Determine the (x, y) coordinate at the center of the cell enclosing the given text.  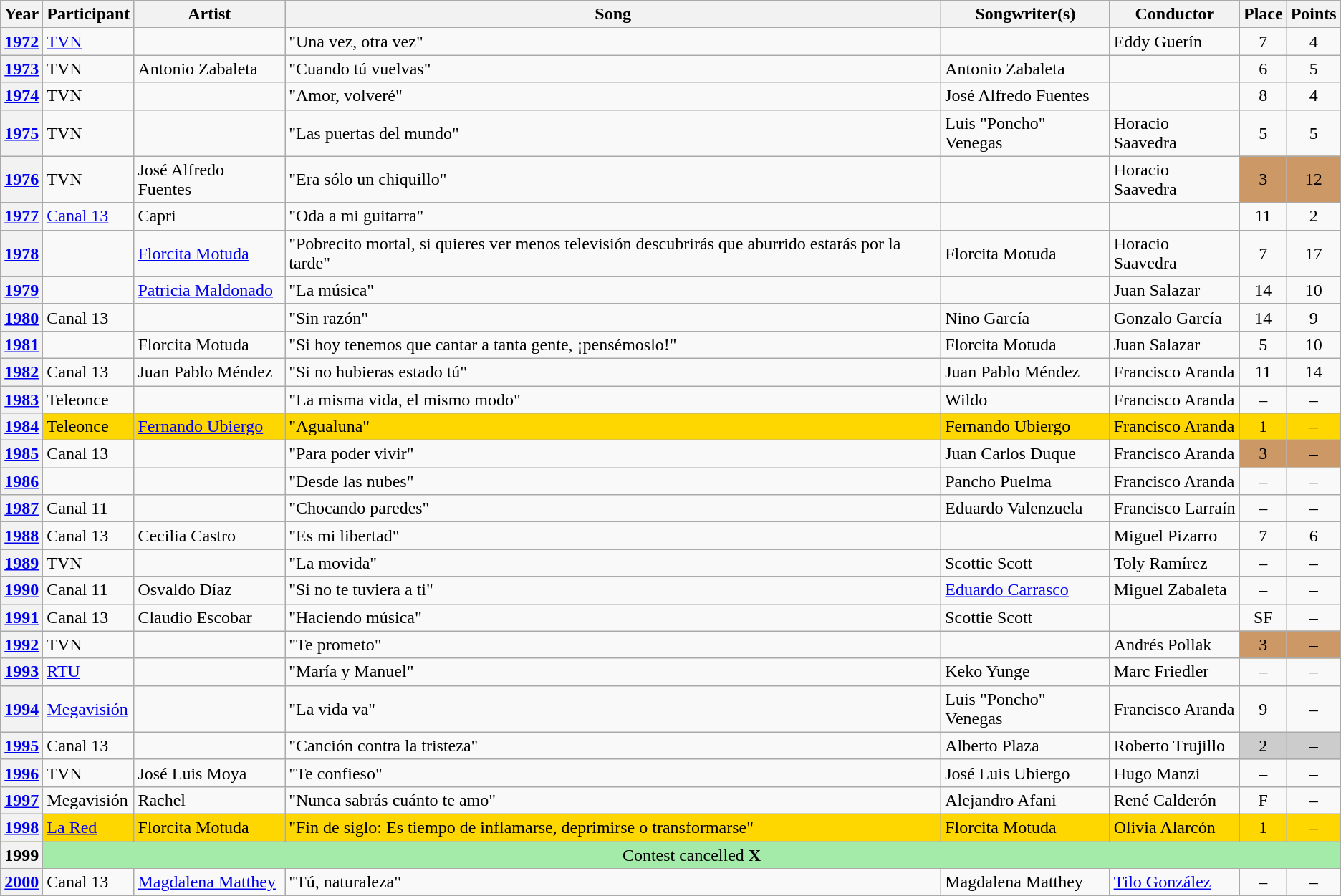
1988 (21, 536)
Juan Carlos Duque (1026, 454)
1984 (21, 427)
12 (1314, 179)
Osvaldo Díaz (209, 590)
1978 (21, 254)
La Red (89, 827)
"Haciendo música" (613, 617)
Miguel Zabaleta (1175, 590)
"Era sólo un chiquillo" (613, 179)
1991 (21, 617)
"Si no te tuviera a ti" (613, 590)
1996 (21, 773)
Contest cancelled X (692, 854)
1974 (21, 96)
"La misma vida, el mismo modo" (613, 399)
Roberto Trujillo (1175, 746)
Tilo González (1175, 882)
René Calderón (1175, 800)
"Te prometo" (613, 645)
1997 (21, 800)
1973 (21, 69)
Capri (209, 216)
"La movida" (613, 563)
Pancho Puelma (1026, 481)
José Luis Moya (209, 773)
Eddy Guerín (1175, 42)
SF (1263, 617)
2000 (21, 882)
Eduardo Valenzuela (1026, 509)
Conductor (1175, 14)
1986 (21, 481)
1979 (21, 290)
Songwriter(s) (1026, 14)
"María y Manuel" (613, 672)
Nino García (1026, 317)
Eduardo Carrasco (1026, 590)
1989 (21, 563)
Claudio Escobar (209, 617)
Alejandro Afani (1026, 800)
Artist (209, 14)
1990 (21, 590)
1983 (21, 399)
"Amor, volveré" (613, 96)
"Si hoy tenemos que cantar a tanta gente, ¡pensémoslo!" (613, 345)
Cecilia Castro (209, 536)
1993 (21, 672)
1995 (21, 746)
"Tú, naturaleza" (613, 882)
1985 (21, 454)
"Una vez, otra vez" (613, 42)
Keko Yunge (1026, 672)
1992 (21, 645)
1999 (21, 854)
"Cuando tú vuelvas" (613, 69)
"Pobrecito mortal, si quieres ver menos televisión descubrirás que aburrido estarás por la tarde" (613, 254)
"Las puertas del mundo" (613, 133)
"Si no hubieras estado tú" (613, 372)
1987 (21, 509)
"Es mi libertad" (613, 536)
"Canción contra la tristeza" (613, 746)
Alberto Plaza (1026, 746)
Wildo (1026, 399)
Year (21, 14)
RTU (89, 672)
Andrés Pollak (1175, 645)
"Fin de siglo: Es tiempo de inflamarse, deprimirse o transformarse" (613, 827)
Rachel (209, 800)
Gonzalo García (1175, 317)
Hugo Manzi (1175, 773)
Points (1314, 14)
"Chocando paredes" (613, 509)
17 (1314, 254)
1975 (21, 133)
Toly Ramírez (1175, 563)
Song (613, 14)
Marc Friedler (1175, 672)
Miguel Pizarro (1175, 536)
1994 (21, 709)
1981 (21, 345)
José Luis Ubiergo (1026, 773)
"Agualuna" (613, 427)
"Te confieso" (613, 773)
8 (1263, 96)
1977 (21, 216)
"Nunca sabrás cuánto te amo" (613, 800)
1972 (21, 42)
"Oda a mi guitarra" (613, 216)
1980 (21, 317)
Olivia Alarcón (1175, 827)
"La música" (613, 290)
Place (1263, 14)
"Para poder vivir" (613, 454)
Patricia Maldonado (209, 290)
"Sin razón" (613, 317)
"Desde las nubes" (613, 481)
1998 (21, 827)
1982 (21, 372)
"La vida va" (613, 709)
F (1263, 800)
Francisco Larraín (1175, 509)
1976 (21, 179)
Participant (89, 14)
